Pinpoint the cell where the given text exists, returning its [X, Y] midpoint coordinate. 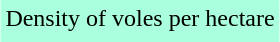
Density of voles per hectare [140, 18]
